Search for the cell housing the specified text and yield its [x, y] center coordinate. 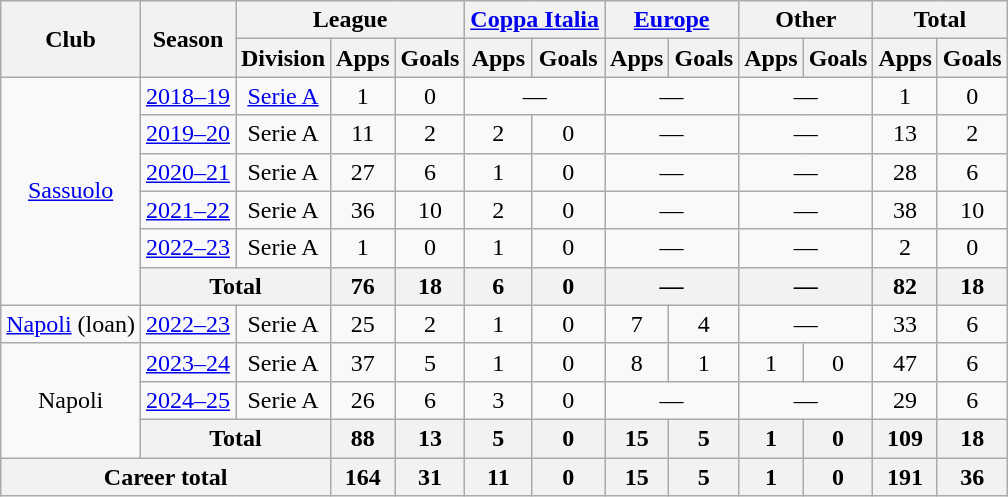
8 [637, 362]
25 [363, 324]
88 [363, 438]
4 [704, 324]
2024–25 [188, 400]
2020–21 [188, 172]
47 [905, 362]
37 [363, 362]
31 [430, 477]
Other [806, 20]
Division [284, 58]
3 [498, 400]
82 [905, 286]
Career total [166, 477]
Napoli (loan) [71, 324]
164 [363, 477]
2019–20 [188, 134]
191 [905, 477]
109 [905, 438]
Sassuolo [71, 191]
27 [363, 172]
29 [905, 400]
7 [637, 324]
Club [71, 39]
2018–19 [188, 96]
Europe [672, 20]
2023–24 [188, 362]
28 [905, 172]
League [350, 20]
76 [363, 286]
2021–22 [188, 210]
33 [905, 324]
26 [363, 400]
Napoli [71, 400]
Coppa Italia [535, 20]
38 [905, 210]
Season [188, 39]
